Capture the cell that displays the provided text and extract its (x, y) central coordinate. 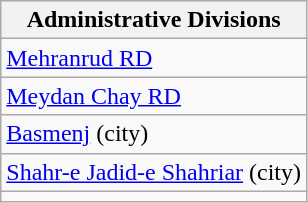
Shahr-e Jadid-e Shahriar (city) (154, 172)
Administrative Divisions (154, 20)
Meydan Chay RD (154, 96)
Mehranrud RD (154, 58)
Basmenj (city) (154, 134)
